Provide the (X, Y) coordinate of the cell's center where the given text is located.  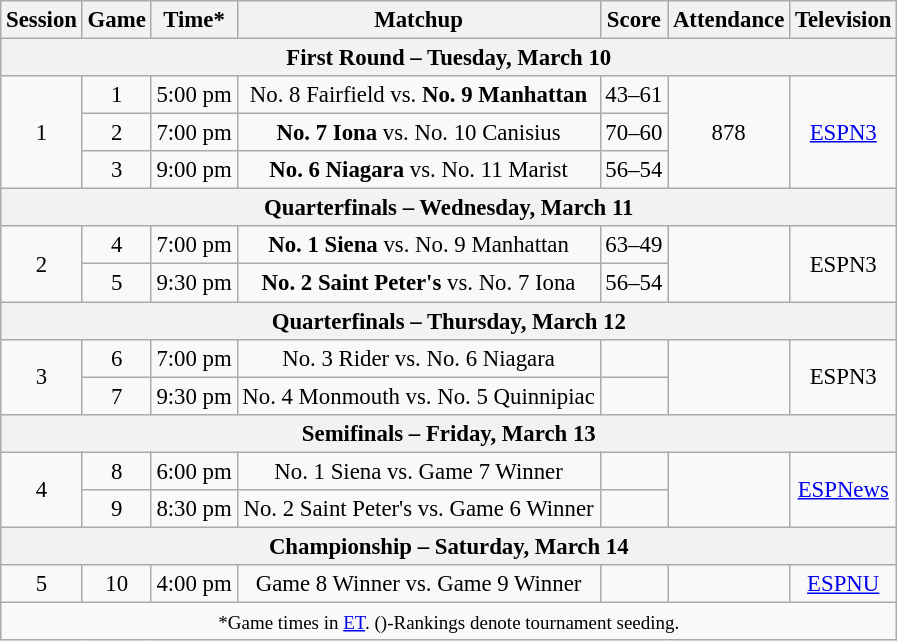
Television (844, 20)
Championship – Saturday, March 14 (449, 546)
6:00 pm (194, 471)
Attendance (729, 20)
Time* (194, 20)
Matchup (418, 20)
Semifinals – Friday, March 13 (449, 433)
10 (116, 584)
ESPNU (844, 584)
Session (42, 20)
43–61 (634, 95)
No. 6 Niagara vs. No. 11 Marist (418, 170)
7 (116, 396)
878 (729, 132)
8 (116, 471)
6 (116, 358)
No. 1 Siena vs. Game 7 Winner (418, 471)
9 (116, 509)
No. 4 Monmouth vs. No. 5 Quinnipiac (418, 396)
*Game times in ET. ()-Rankings denote tournament seeding. (449, 621)
No. 2 Saint Peter's vs. Game 6 Winner (418, 509)
70–60 (634, 133)
Quarterfinals – Thursday, March 12 (449, 321)
Quarterfinals – Wednesday, March 11 (449, 208)
No. 3 Rider vs. No. 6 Niagara (418, 358)
Score (634, 20)
No. 8 Fairfield vs. No. 9 Manhattan (418, 95)
63–49 (634, 245)
5:00 pm (194, 95)
ESPNews (844, 490)
No. 1 Siena vs. No. 9 Manhattan (418, 245)
9:00 pm (194, 170)
8:30 pm (194, 509)
First Round – Tuesday, March 10 (449, 58)
No. 7 Iona vs. No. 10 Canisius (418, 133)
Game (116, 20)
Game 8 Winner vs. Game 9 Winner (418, 584)
No. 2 Saint Peter's vs. No. 7 Iona (418, 283)
4:00 pm (194, 584)
